Output the [x, y] coordinate of the center of the cell containing the given text.  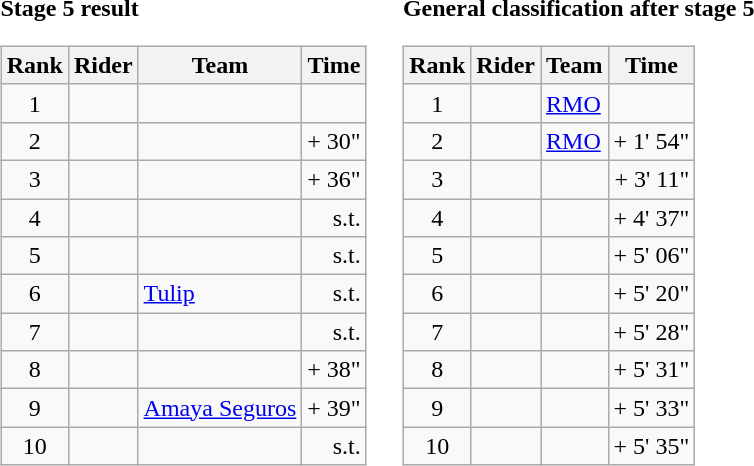
Tulip [220, 294]
+ 4' 37" [652, 217]
+ 1' 54" [652, 141]
+ 5' 33" [652, 408]
+ 3' 11" [652, 179]
Amaya Seguros [220, 408]
+ 5' 31" [652, 370]
+ 39" [334, 408]
+ 38" [334, 370]
+ 5' 20" [652, 294]
+ 30" [334, 141]
+ 5' 28" [652, 332]
+ 36" [334, 179]
+ 5' 06" [652, 256]
+ 5' 35" [652, 446]
